Locate the cell with the specified text and output its [x, y] center coordinate. 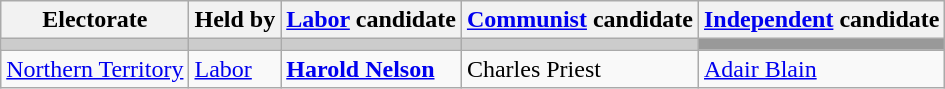
Held by [235, 20]
Independent candidate [821, 20]
Adair Blain [821, 69]
Northern Territory [95, 69]
Labor candidate [372, 20]
Communist candidate [580, 20]
Harold Nelson [372, 69]
Electorate [95, 20]
Charles Priest [580, 69]
Labor [235, 69]
